Locate the cell with the specified text and output its [x, y] center coordinate. 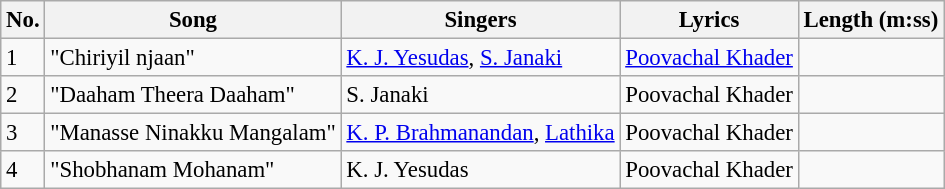
Length (m:ss) [870, 20]
"Chiriyil njaan" [193, 58]
2 [23, 95]
No. [23, 20]
K. J. Yesudas [480, 170]
"Daaham Theera Daaham" [193, 95]
K. P. Brahmanandan, Lathika [480, 133]
"Shobhanam Mohanam" [193, 170]
Singers [480, 20]
3 [23, 133]
1 [23, 58]
K. J. Yesudas, S. Janaki [480, 58]
S. Janaki [480, 95]
"Manasse Ninakku Mangalam" [193, 133]
4 [23, 170]
Lyrics [709, 20]
Song [193, 20]
